Detect which cell encompasses the target text, then output its [x, y] center coordinate. 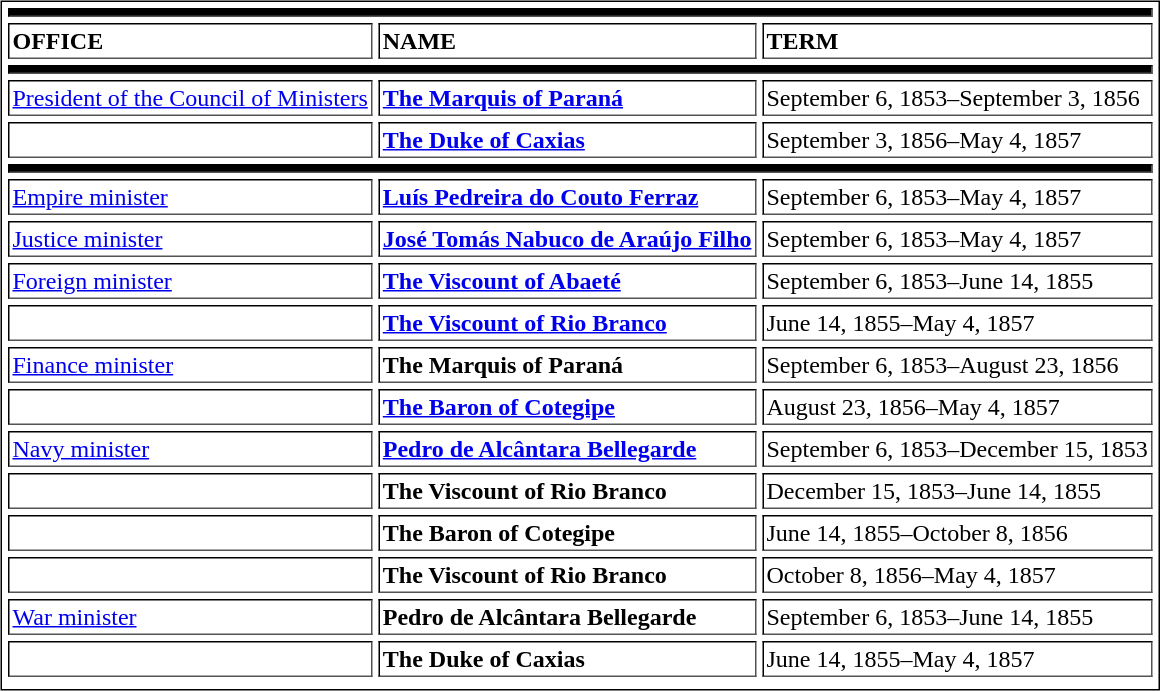
War minister [190, 617]
NAME [567, 41]
José Tomás Nabuco de Araújo Filho [567, 239]
Navy minister [190, 449]
August 23, 1856–May 4, 1857 [957, 407]
September 3, 1856–May 4, 1857 [957, 140]
Luís Pedreira do Couto Ferraz [567, 197]
TERM [957, 41]
September 6, 1853–December 15, 1853 [957, 449]
December 15, 1853–June 14, 1855 [957, 491]
President of the Council of Ministers [190, 98]
Foreign minister [190, 281]
September 6, 1853–September 3, 1856 [957, 98]
Finance minister [190, 365]
Justice minister [190, 239]
September 6, 1853–August 23, 1856 [957, 365]
Empire minister [190, 197]
June 14, 1855–October 8, 1856 [957, 533]
The Viscount of Abaeté [567, 281]
October 8, 1856–May 4, 1857 [957, 575]
OFFICE [190, 41]
